Return (x, y) of the center of cell containing provided text 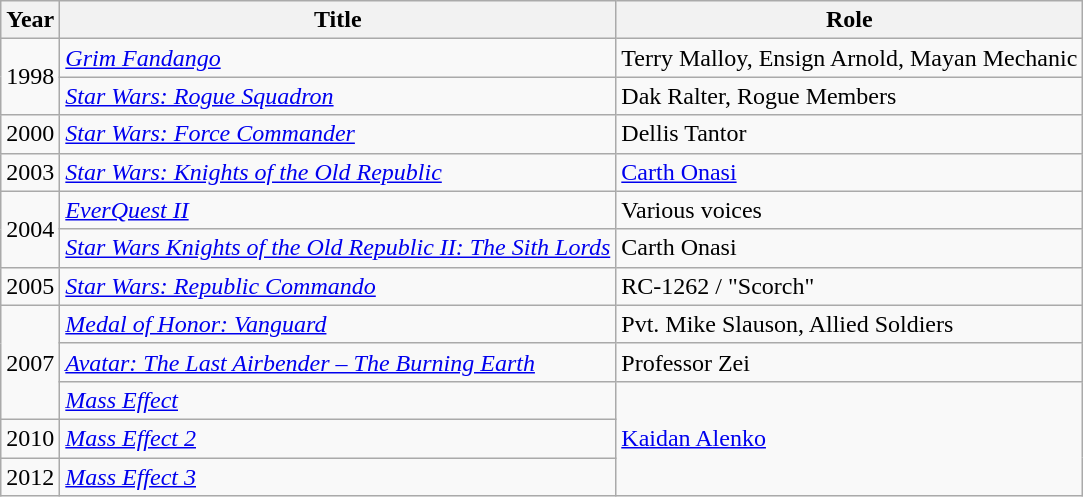
Star Wars: Force Commander (338, 134)
2010 (30, 438)
Star Wars Knights of the Old Republic II: The Sith Lords (338, 248)
Star Wars: Republic Commando (338, 286)
Dellis Tantor (850, 134)
Mass Effect 2 (338, 438)
Grim Fandango (338, 58)
Medal of Honor: Vanguard (338, 324)
2004 (30, 229)
Star Wars: Knights of the Old Republic (338, 172)
Star Wars: Rogue Squadron (338, 96)
Various voices (850, 210)
2012 (30, 477)
2003 (30, 172)
2000 (30, 134)
Pvt. Mike Slauson, Allied Soldiers (850, 324)
Year (30, 20)
Terry Malloy, Ensign Arnold, Mayan Mechanic (850, 58)
Role (850, 20)
Kaidan Alenko (850, 438)
RC-1262 / "Scorch" (850, 286)
2007 (30, 362)
Professor Zei (850, 362)
EverQuest II (338, 210)
2005 (30, 286)
Title (338, 20)
Mass Effect (338, 400)
Avatar: The Last Airbender – The Burning Earth (338, 362)
Mass Effect 3 (338, 477)
1998 (30, 77)
Dak Ralter, Rogue Members (850, 96)
